Locate the cell with the specified text and output its [x, y] center coordinate. 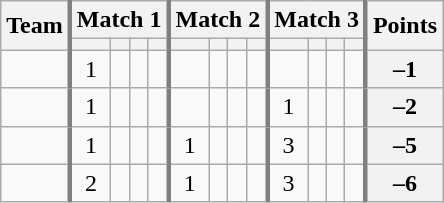
–2 [404, 107]
2 [90, 183]
–6 [404, 183]
Match 2 [218, 20]
Points [404, 26]
Match 1 [120, 20]
–5 [404, 145]
Match 3 [316, 20]
Team [36, 26]
–1 [404, 69]
